From the cell containing the given text, extract its center point as (X, Y) coordinate. 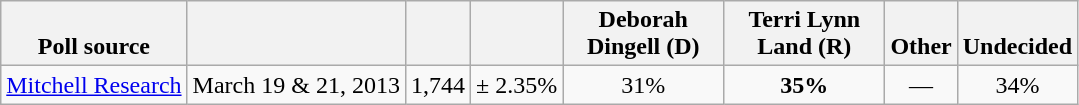
— (921, 85)
1,744 (438, 85)
DeborahDingell (D) (644, 34)
March 19 & 21, 2013 (296, 85)
± 2.35% (517, 85)
Terri LynnLand (R) (804, 34)
Poll source (94, 34)
Undecided (1017, 34)
Other (921, 34)
Mitchell Research (94, 85)
31% (644, 85)
34% (1017, 85)
35% (804, 85)
